Output the (X, Y) coordinate of the center of the cell containing the given text.  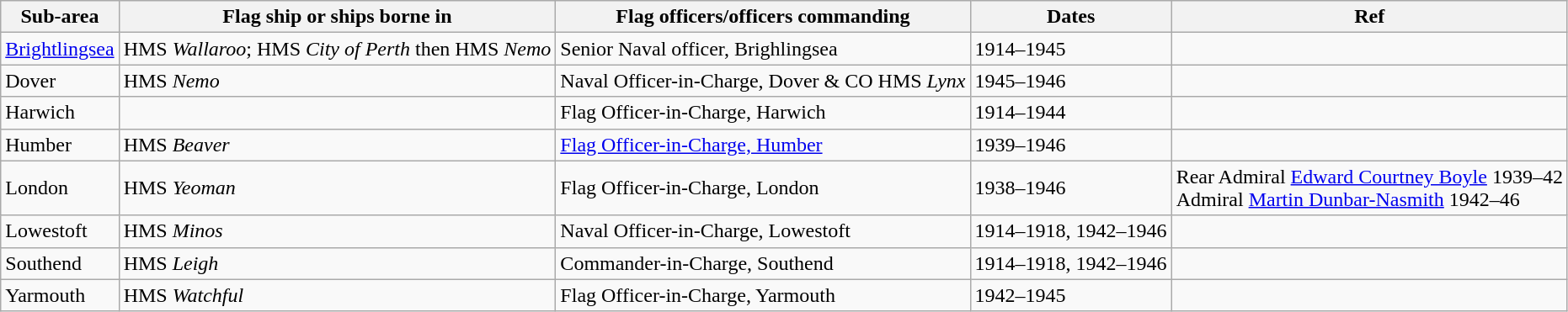
Flag Officer-in-Charge, Humber (763, 145)
Harwich (60, 113)
1914–1945 (1071, 49)
HMS Nemo (337, 81)
Ref (1369, 17)
Southend (60, 263)
Humber (60, 145)
HMS Minos (337, 231)
Brightlingsea (60, 49)
Flag ship or ships borne in (337, 17)
HMS Yeoman (337, 188)
Commander-in-Charge, Southend (763, 263)
Lowestoft (60, 231)
1942–1945 (1071, 295)
Flag officers/officers commanding (763, 17)
Naval Officer-in-Charge, Lowestoft (763, 231)
HMS Beaver (337, 145)
HMS Wallaroo; HMS City of Perth then HMS Nemo (337, 49)
1938–1946 (1071, 188)
London (60, 188)
Dates (1071, 17)
HMS Watchful (337, 295)
Naval Officer-in-Charge, Dover & CO HMS Lynx (763, 81)
1939–1946 (1071, 145)
Sub-area (60, 17)
Rear Admiral Edward Courtney Boyle 1939–42Admiral Martin Dunbar-Nasmith 1942–46 (1369, 188)
1914–1944 (1071, 113)
Flag Officer-in-Charge, Yarmouth (763, 295)
Flag Officer-in-Charge, London (763, 188)
Dover (60, 81)
Yarmouth (60, 295)
Senior Naval officer, Brighlingsea (763, 49)
HMS Leigh (337, 263)
1945–1946 (1071, 81)
Flag Officer-in-Charge, Harwich (763, 113)
